Return the (x, y) coordinate for the center point of the cell that contains the specified text.  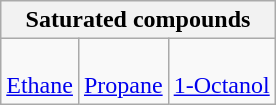
1-Octanol (222, 72)
Ethane (40, 72)
Saturated compounds (138, 20)
Propane (123, 72)
